Determine the (X, Y) coordinate at the center of the cell enclosing the given text.  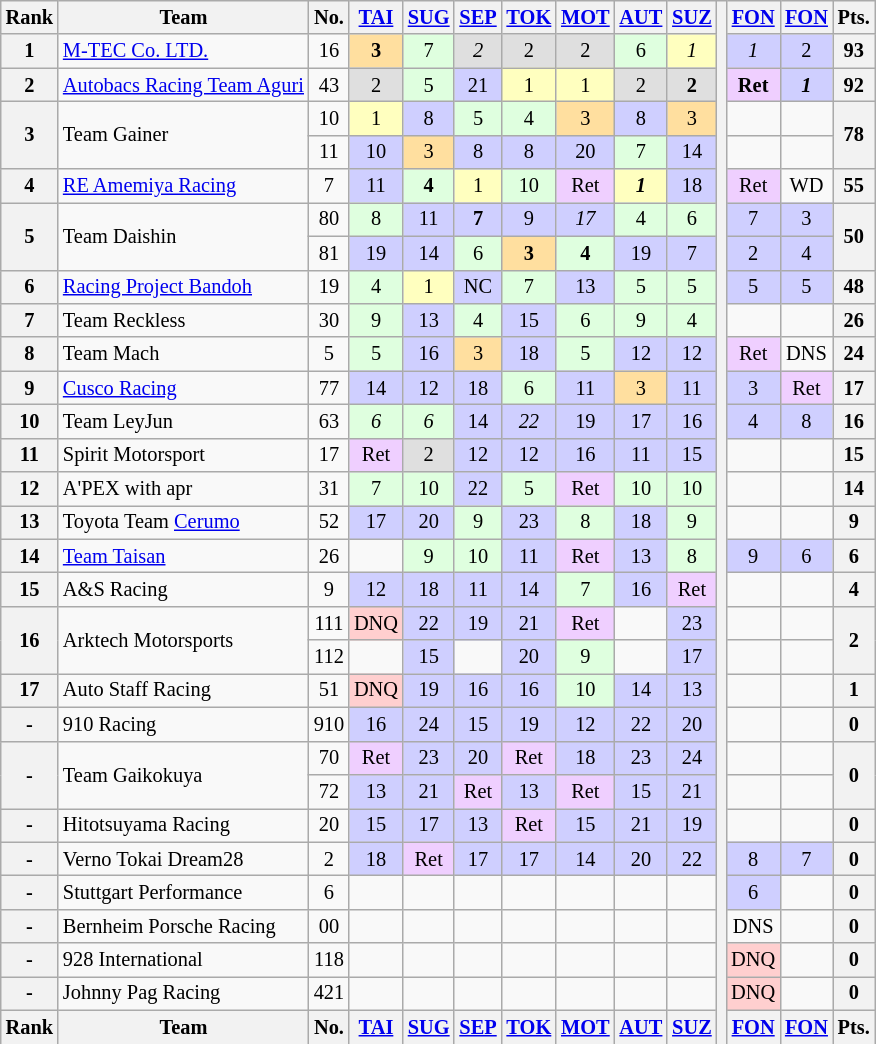
Verno Tokai Dream28 (184, 859)
Johnny Pag Racing (184, 993)
80 (329, 219)
48 (854, 287)
Auto Staff Racing (184, 690)
70 (329, 758)
72 (329, 791)
111 (329, 623)
Bernheim Porsche Racing (184, 926)
78 (854, 134)
52 (329, 522)
00 (329, 926)
77 (329, 388)
Arktech Motorsports (184, 640)
Stuttgart Performance (184, 892)
421 (329, 993)
Team Gainer (184, 134)
Autobacs Racing Team Aguri (184, 85)
NC (478, 287)
30 (329, 320)
51 (329, 690)
WD (806, 186)
118 (329, 960)
Team LeyJun (184, 421)
910 (329, 724)
31 (329, 489)
A&S Racing (184, 589)
928 International (184, 960)
81 (329, 253)
92 (854, 85)
50 (854, 236)
Team Taisan (184, 556)
Hitotsuyama Racing (184, 825)
RE Amemiya Racing (184, 186)
Racing Project Bandoh (184, 287)
Team Reckless (184, 320)
Spirit Motorsport (184, 455)
Team Gaikokuya (184, 774)
Team Daishin (184, 236)
55 (854, 186)
43 (329, 85)
93 (854, 51)
Team Mach (184, 354)
A'PEX with apr (184, 489)
910 Racing (184, 724)
63 (329, 421)
M-TEC Co. LTD. (184, 51)
Toyota Team Cerumo (184, 522)
Cusco Racing (184, 388)
112 (329, 657)
